Capture the cell that displays the provided text and extract its (x, y) central coordinate. 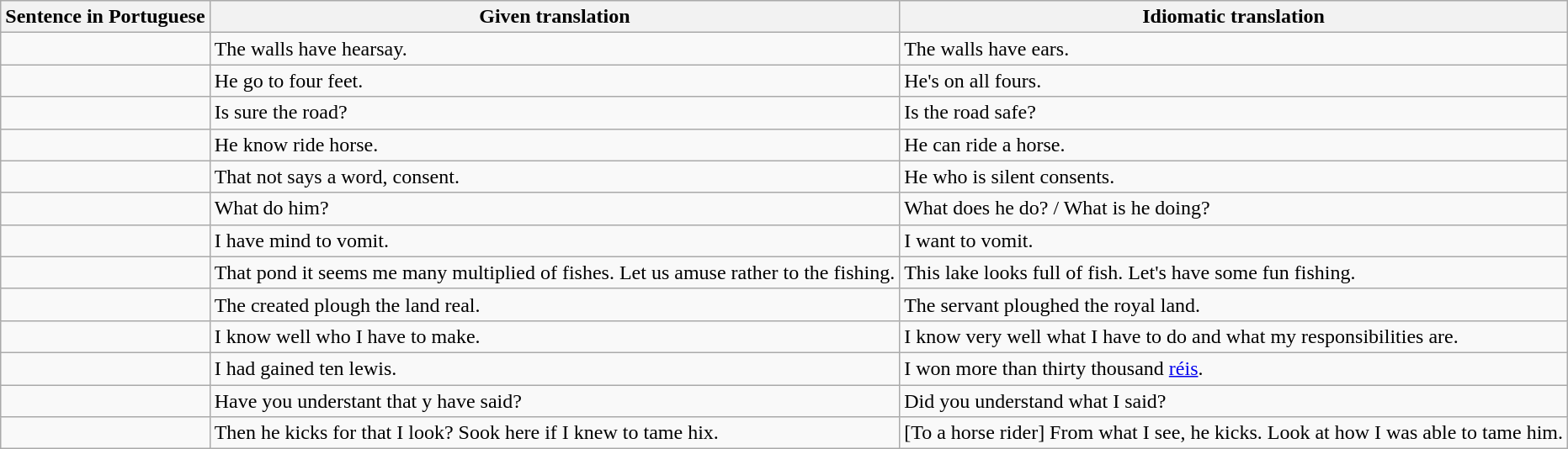
He can ride a horse. (1234, 145)
The walls have hearsay. (555, 49)
Have you understant that y have said? (555, 401)
The servant ploughed the royal land. (1234, 304)
Sentence in Portuguese (105, 17)
The walls have ears. (1234, 49)
What does he do? / What is he doing? (1234, 209)
Then he kicks for that I look? Sook here if I knew to tame hix. (555, 433)
He who is silent consents. (1234, 177)
He know ride horse. (555, 145)
Is the road safe? (1234, 113)
What do him? (555, 209)
I know well who I have to make. (555, 336)
This lake looks full of fish. Let's have some fun fishing. (1234, 272)
Is sure the road? (555, 113)
I have mind to vomit. (555, 240)
I had gained ten lewis. (555, 368)
I want to vomit. (1234, 240)
Did you understand what I said? (1234, 401)
He's on all fours. (1234, 81)
That pond it seems me many multiplied of fishes. Let us amuse rather to the fishing. (555, 272)
I won more than thirty thousand réis. (1234, 368)
The created plough the land real. (555, 304)
I know very well what I have to do and what my responsibilities are. (1234, 336)
That not says a word, consent. (555, 177)
Given translation (555, 17)
He go to four feet. (555, 81)
Idiomatic translation (1234, 17)
[To a horse rider] From what I see, he kicks. Look at how I was able to tame him. (1234, 433)
